Find where the given text appears and provide that cell's center as [x, y] coordinate. 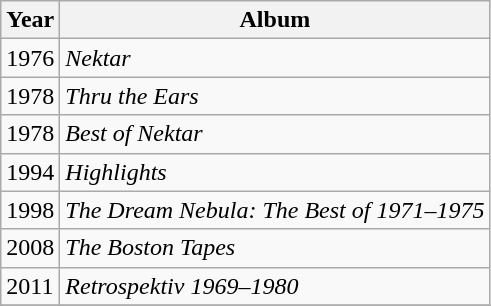
Year [30, 20]
1994 [30, 172]
The Dream Nebula: The Best of 1971–1975 [275, 210]
1976 [30, 58]
1998 [30, 210]
Retrospektiv 1969–1980 [275, 286]
Highlights [275, 172]
Thru the Ears [275, 96]
Best of Nektar [275, 134]
2008 [30, 248]
Nektar [275, 58]
2011 [30, 286]
Album [275, 20]
The Boston Tapes [275, 248]
